Output the [x, y] coordinate of the center of the cell containing the given text.  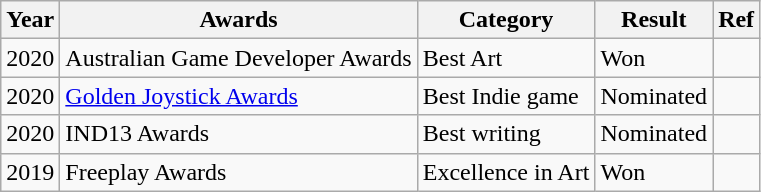
Best Art [506, 58]
Category [506, 20]
IND13 Awards [238, 134]
Result [654, 20]
Australian Game Developer Awards [238, 58]
Freeplay Awards [238, 172]
Golden Joystick Awards [238, 96]
Ref [736, 20]
Awards [238, 20]
Best writing [506, 134]
Year [30, 20]
Excellence in Art [506, 172]
Best Indie game [506, 96]
2019 [30, 172]
